Locate the cell with the specified text and output its [X, Y] center coordinate. 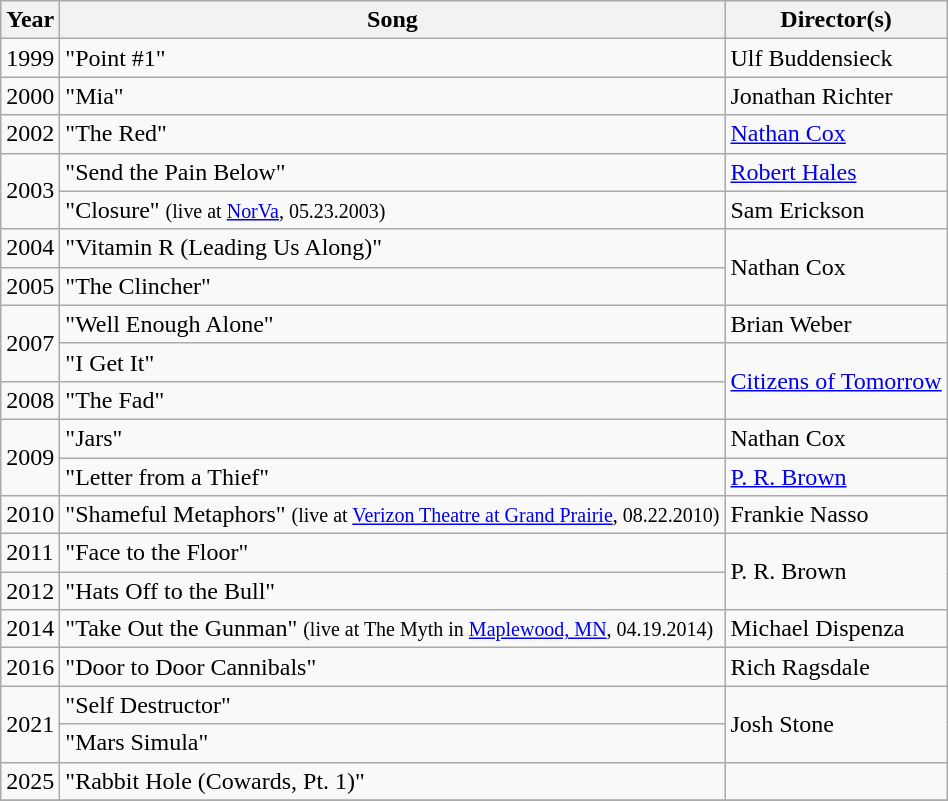
"Rabbit Hole (Cowards, Pt. 1)" [392, 781]
2021 [30, 724]
2000 [30, 96]
Song [392, 20]
"The Red" [392, 134]
"Take Out the Gunman" (live at The Myth in Maplewood, MN, 04.19.2014) [392, 629]
"Self Destructor" [392, 705]
"Point #1" [392, 58]
Year [30, 20]
"Mars Simula" [392, 743]
"The Clincher" [392, 286]
Robert Hales [836, 172]
Frankie Nasso [836, 515]
"Shameful Metaphors" (live at Verizon Theatre at Grand Prairie, 08.22.2010) [392, 515]
"Send the Pain Below" [392, 172]
2010 [30, 515]
2004 [30, 248]
2007 [30, 343]
Rich Ragsdale [836, 667]
Ulf Buddensieck [836, 58]
"Closure" (live at NorVa, 05.23.2003) [392, 210]
"The Fad" [392, 400]
1999 [30, 58]
Michael Dispenza [836, 629]
Citizens of Tomorrow [836, 381]
"Door to Door Cannibals" [392, 667]
2012 [30, 591]
"Hats Off to the Bull" [392, 591]
2008 [30, 400]
Jonathan Richter [836, 96]
"Well Enough Alone" [392, 324]
2014 [30, 629]
"Vitamin R (Leading Us Along)" [392, 248]
2009 [30, 457]
"Letter from a Thief" [392, 477]
2011 [30, 553]
2002 [30, 134]
Sam Erickson [836, 210]
"I Get It" [392, 362]
2005 [30, 286]
Brian Weber [836, 324]
2025 [30, 781]
"Mia" [392, 96]
"Face to the Floor" [392, 553]
2003 [30, 191]
Josh Stone [836, 724]
2016 [30, 667]
Director(s) [836, 20]
"Jars" [392, 438]
